Determine the [x, y] coordinate at the center of the cell enclosing the given text.  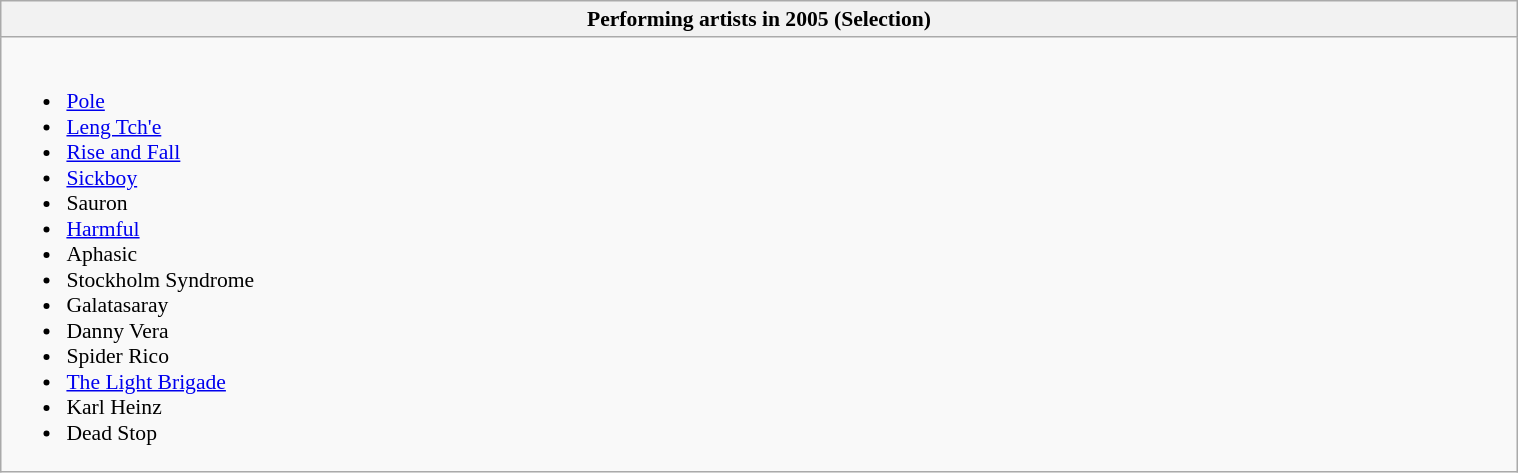
PoleLeng Tch'eRise and FallSickboySauronHarmfulAphasicStockholm SyndromeGalatasarayDanny VeraSpider RicoThe Light BrigadeKarl HeinzDead Stop [758, 254]
Performing artists in 2005 (Selection) [758, 19]
